Extract the (x, y) coordinate from the center of the cell holding the provided text.  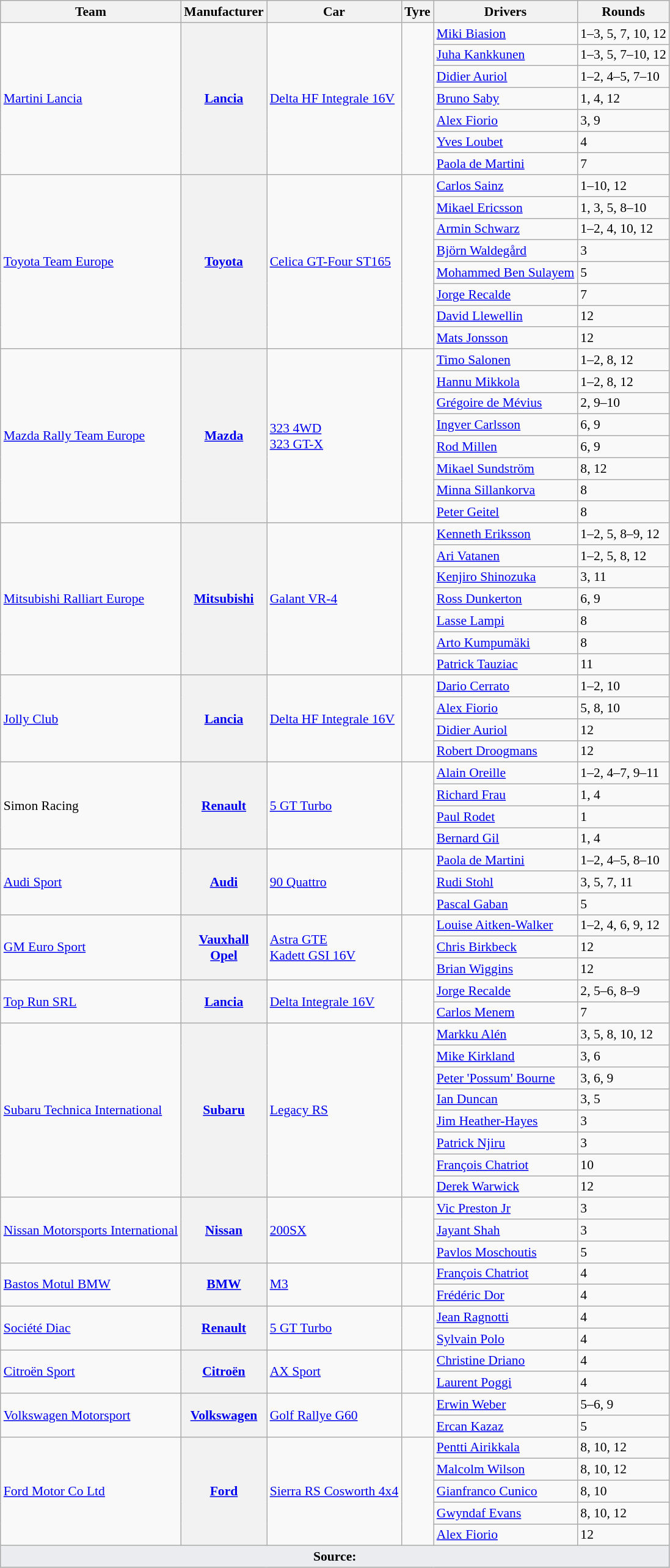
Golf Rallye G60 (335, 1415)
Timo Salonen (506, 360)
1–2, 10 (623, 687)
Derek Warwick (506, 1187)
Brian Wiggins (506, 969)
Car (335, 12)
1–2, 5, 8, 12 (623, 556)
Lasse Lampi (506, 621)
Ross Dunkerton (506, 599)
Bruno Saby (506, 99)
3, 5, 8, 10, 12 (623, 1035)
Pentti Airikkala (506, 1448)
Rounds (623, 12)
Nissan (224, 1230)
Mazda Rally Team Europe (91, 436)
Christine Driano (506, 1361)
Manufacturer (224, 12)
Bernard Gil (506, 839)
Bastos Motul BMW (91, 1284)
2, 5–6, 8–9 (623, 991)
8, 10 (623, 1492)
Citroën Sport (91, 1372)
Patrick Tauziac (506, 665)
Mats Jonsson (506, 338)
Tyre (417, 12)
Mohammed Ben Sulayem (506, 273)
1 (623, 817)
Pavlos Moschoutis (506, 1252)
Carlos Menem (506, 1013)
Peter Geitel (506, 512)
Jean Ragnotti (506, 1318)
Peter 'Possum' Bourne (506, 1078)
Ford (224, 1491)
Kenjiro Shinozuka (506, 577)
Team (91, 12)
Sylvain Polo (506, 1339)
1–2, 4, 10, 12 (623, 229)
Nissan Motorsports International (91, 1230)
Gwyndaf Evans (506, 1513)
1–2, 4–5, 8–10 (623, 861)
8, 12 (623, 469)
David Llewellin (506, 316)
Markku Alén (506, 1035)
Mitsubishi (224, 599)
1–3, 5, 7, 10, 12 (623, 34)
323 4WD323 GT-X (335, 436)
Carlos Sainz (506, 186)
VauxhallOpel (224, 947)
Mazda (224, 436)
Erwin Weber (506, 1404)
M3 (335, 1284)
Paul Rodet (506, 817)
1, 3, 5, 8–10 (623, 208)
Laurent Poggi (506, 1383)
Toyota (224, 261)
Galant VR-4 (335, 599)
Astra GTEKadett GSI 16V (335, 947)
Citroën (224, 1372)
Jolly Club (91, 719)
Mikael Ericsson (506, 208)
Louise Aitken-Walker (506, 925)
Ingver Carlsson (506, 425)
3, 6, 9 (623, 1078)
Frédéric Dor (506, 1296)
Société Diac (91, 1328)
Volkswagen (224, 1415)
Armin Schwarz (506, 229)
1–2, 4, 6, 9, 12 (623, 925)
200SX (335, 1230)
Chris Birkbeck (506, 947)
Audi Sport (91, 882)
Grégoire de Mévius (506, 403)
3, 11 (623, 577)
Patrick Njiru (506, 1143)
GM Euro Sport (91, 947)
Yves Loubet (506, 142)
Mitsubishi Ralliart Europe (91, 599)
Malcolm Wilson (506, 1470)
Ian Duncan (506, 1099)
Subaru (224, 1110)
Sierra RS Cosworth 4x4 (335, 1491)
10 (623, 1165)
5–6, 9 (623, 1404)
Juha Kankkunen (506, 55)
Celica GT-Four ST165 (335, 261)
Top Run SRL (91, 1002)
Hannu Mikkola (506, 382)
Rod Millen (506, 447)
Mike Kirkland (506, 1056)
Mikael Sundström (506, 469)
90 Quattro (335, 882)
Rudi Stohl (506, 882)
1–10, 12 (623, 186)
Jayant Shah (506, 1230)
Minna Sillankorva (506, 490)
Dario Cerrato (506, 687)
Jim Heather-Hayes (506, 1121)
1–3, 5, 7–10, 12 (623, 55)
3, 5 (623, 1099)
Ari Vatanen (506, 556)
Vic Preston Jr (506, 1209)
Björn Waldegård (506, 251)
Volkswagen Motorsport (91, 1415)
Gianfranco Cunico (506, 1492)
11 (623, 665)
Simon Racing (91, 806)
AX Sport (335, 1372)
Miki Biasion (506, 34)
3, 9 (623, 120)
Legacy RS (335, 1110)
5, 8, 10 (623, 708)
Subaru Technica International (91, 1110)
Delta Integrale 16V (335, 1002)
3, 5, 7, 11 (623, 882)
1–2, 4–5, 7–10 (623, 77)
Toyota Team Europe (91, 261)
Pascal Gaban (506, 904)
Ford Motor Co Ltd (91, 1491)
1–2, 4–7, 9–11 (623, 773)
Ercan Kazaz (506, 1426)
Kenneth Eriksson (506, 534)
Drivers (506, 12)
1–2, 5, 8–9, 12 (623, 534)
Alain Oreille (506, 773)
Richard Frau (506, 795)
2, 9–10 (623, 403)
1, 4, 12 (623, 99)
Arto Kumpumäki (506, 643)
Martini Lancia (91, 99)
Audi (224, 882)
Source: (335, 1557)
BMW (224, 1284)
3, 6 (623, 1056)
Robert Droogmans (506, 751)
